Provide the (x, y) coordinate of the cell's center where the given text is located.  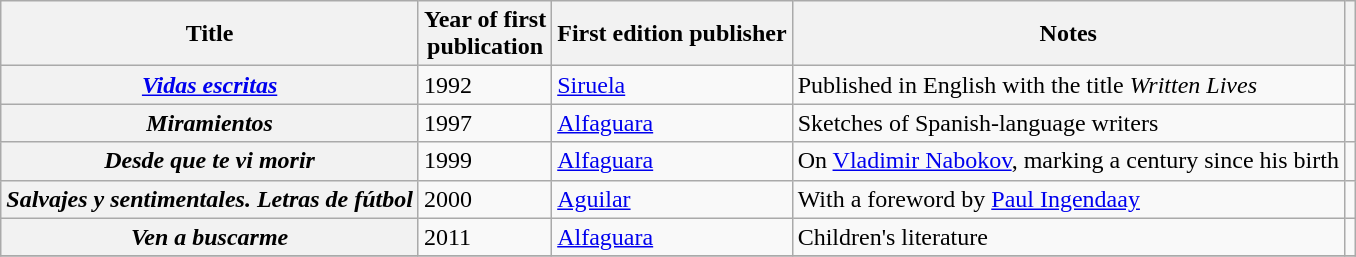
Siruela (672, 85)
Year of firstpublication (484, 34)
Salvajes y sentimentales. Letras de fútbol (210, 199)
Title (210, 34)
On Vladimir Nabokov, marking a century since his birth (1068, 161)
Miramientos (210, 123)
Vidas escritas (210, 85)
1999 (484, 161)
Aguilar (672, 199)
1997 (484, 123)
2011 (484, 237)
Children's literature (1068, 237)
2000 (484, 199)
1992 (484, 85)
Ven a buscarme (210, 237)
Notes (1068, 34)
Sketches of Spanish-language writers (1068, 123)
Published in English with the title Written Lives (1068, 85)
First edition publisher (672, 34)
With a foreword by Paul Ingendaay (1068, 199)
Desde que te vi morir (210, 161)
